For the text-containing cell, return its midpoint in [x, y] coordinate format. 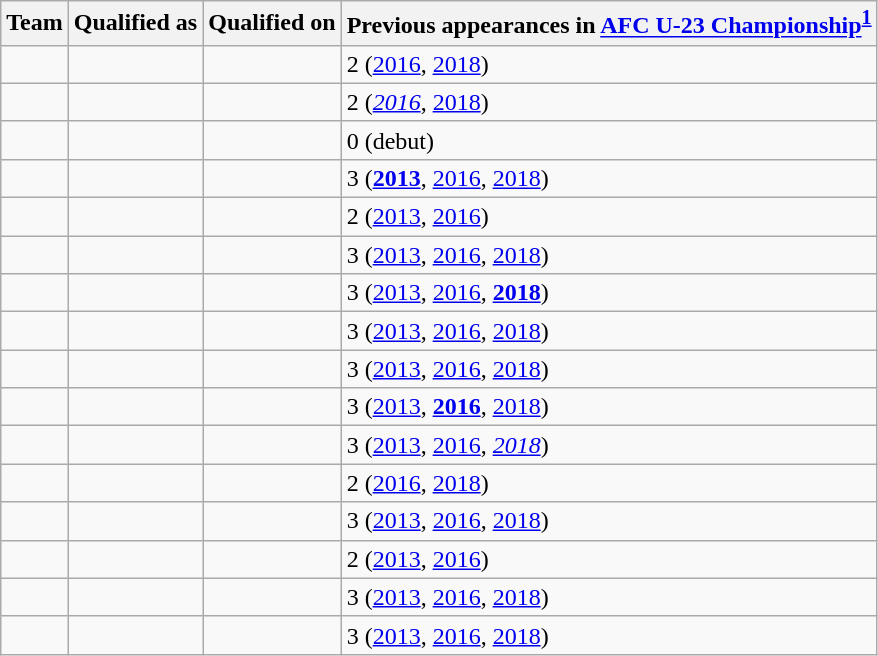
Previous appearances in AFC U-23 Championship1 [609, 24]
Qualified on [272, 24]
0 (debut) [609, 140]
Team [35, 24]
Qualified as [135, 24]
